Capture the cell that displays the provided text and extract its [X, Y] central coordinate. 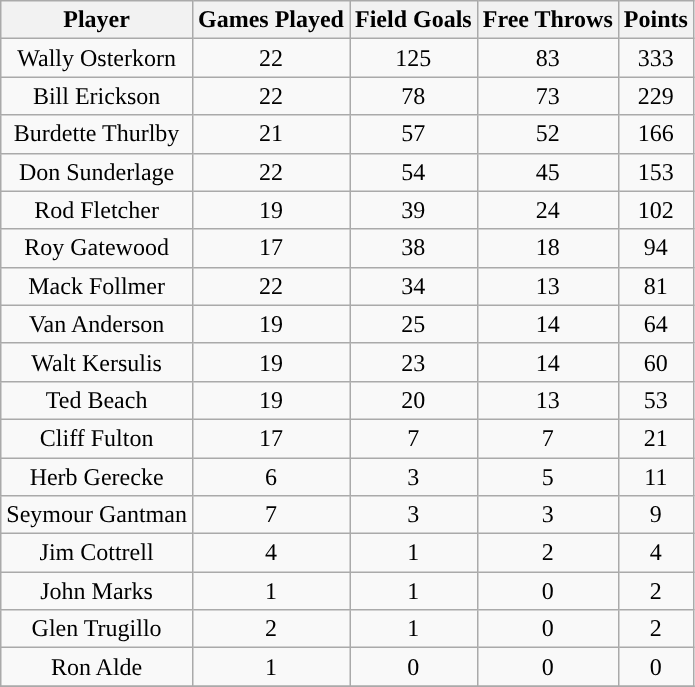
125 [414, 58]
Jim Cottrell [97, 553]
Herb Gerecke [97, 477]
Mack Follmer [97, 286]
78 [414, 96]
166 [656, 134]
Don Sunderlage [97, 172]
38 [414, 248]
102 [656, 210]
18 [548, 248]
54 [414, 172]
Free Throws [548, 20]
20 [414, 400]
9 [656, 515]
5 [548, 477]
Ron Alde [97, 667]
52 [548, 134]
Ted Beach [97, 400]
Seymour Gantman [97, 515]
6 [270, 477]
Bill Erickson [97, 96]
Games Played [270, 20]
Field Goals [414, 20]
73 [548, 96]
Walt Kersulis [97, 362]
333 [656, 58]
45 [548, 172]
229 [656, 96]
Wally Osterkorn [97, 58]
153 [656, 172]
53 [656, 400]
83 [548, 58]
39 [414, 210]
Points [656, 20]
Roy Gatewood [97, 248]
11 [656, 477]
24 [548, 210]
John Marks [97, 591]
64 [656, 324]
Rod Fletcher [97, 210]
Burdette Thurlby [97, 134]
94 [656, 248]
34 [414, 286]
23 [414, 362]
Glen Trugillo [97, 629]
Van Anderson [97, 324]
Cliff Fulton [97, 438]
Player [97, 20]
81 [656, 286]
25 [414, 324]
60 [656, 362]
57 [414, 134]
